Extract the (X, Y) coordinate from the center of the cell holding the provided text.  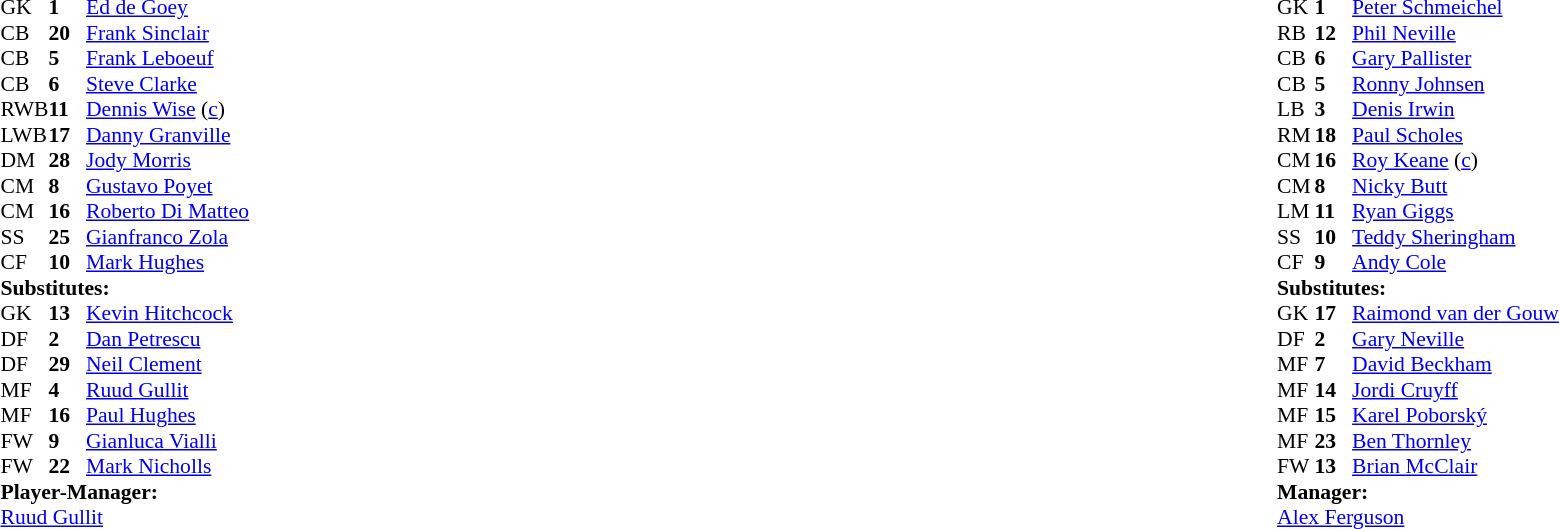
LB (1296, 109)
LWB (24, 135)
Steve Clarke (168, 84)
Roy Keane (c) (1456, 161)
Player-Manager: (124, 492)
Ryan Giggs (1456, 211)
Gary Pallister (1456, 59)
Jody Morris (168, 161)
Dennis Wise (c) (168, 109)
Neil Clement (168, 365)
RM (1296, 135)
12 (1334, 33)
Denis Irwin (1456, 109)
Phil Neville (1456, 33)
25 (67, 237)
29 (67, 365)
20 (67, 33)
Gustavo Poyet (168, 186)
23 (1334, 441)
Nicky Butt (1456, 186)
Kevin Hitchcock (168, 313)
Paul Scholes (1456, 135)
4 (67, 390)
LM (1296, 211)
28 (67, 161)
Andy Cole (1456, 263)
7 (1334, 365)
Dan Petrescu (168, 339)
David Beckham (1456, 365)
Ben Thornley (1456, 441)
Danny Granville (168, 135)
Jordi Cruyff (1456, 390)
22 (67, 467)
3 (1334, 109)
Gianluca Vialli (168, 441)
Teddy Sheringham (1456, 237)
Raimond van der Gouw (1456, 313)
Roberto Di Matteo (168, 211)
Manager: (1418, 492)
Frank Sinclair (168, 33)
RB (1296, 33)
DM (24, 161)
RWB (24, 109)
Gary Neville (1456, 339)
Mark Hughes (168, 263)
Ruud Gullit (168, 390)
14 (1334, 390)
Brian McClair (1456, 467)
Paul Hughes (168, 415)
18 (1334, 135)
Mark Nicholls (168, 467)
Frank Leboeuf (168, 59)
Gianfranco Zola (168, 237)
Ronny Johnsen (1456, 84)
15 (1334, 415)
Karel Poborský (1456, 415)
